Determine the [x, y] coordinate at the center of the cell enclosing the given text.  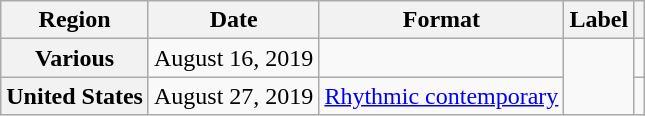
Label [599, 20]
Rhythmic contemporary [442, 96]
Date [233, 20]
Format [442, 20]
United States [75, 96]
Various [75, 58]
August 27, 2019 [233, 96]
Region [75, 20]
August 16, 2019 [233, 58]
